Pinpoint the cell where the given text exists, returning its (X, Y) midpoint coordinate. 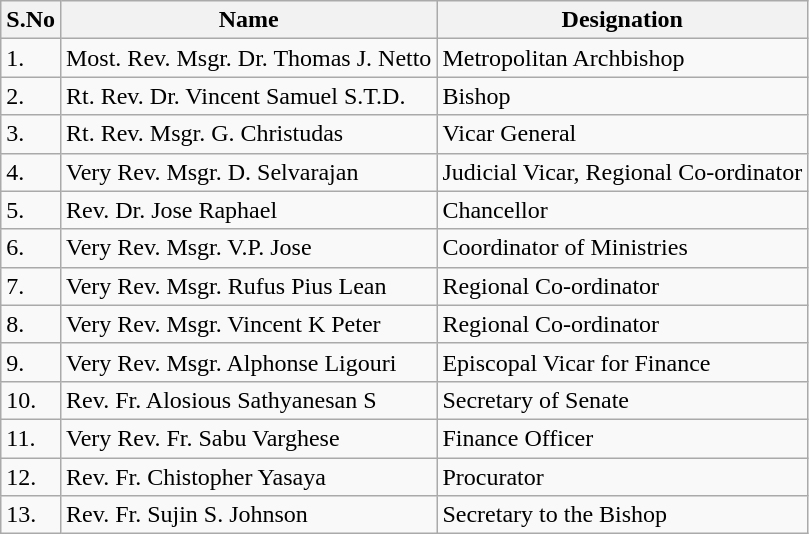
Chancellor (622, 210)
S.No (31, 20)
Rev. Fr. Chistopher Yasaya (248, 477)
Very Rev. Msgr. D. Selvarajan (248, 172)
Coordinator of Ministries (622, 248)
6. (31, 248)
Very Rev. Msgr. Rufus Pius Lean (248, 286)
Judicial Vicar, Regional Co-ordinator (622, 172)
1. (31, 58)
Very Rev. Msgr. Vincent K Peter (248, 324)
2. (31, 96)
12. (31, 477)
Episcopal Vicar for Finance (622, 362)
Rev. Dr. Jose Raphael (248, 210)
Designation (622, 20)
Secretary of Senate (622, 400)
Rev. Fr. Alosious Sathyanesan S (248, 400)
11. (31, 438)
7. (31, 286)
4. (31, 172)
13. (31, 515)
5. (31, 210)
Rt. Rev. Msgr. G. Christudas (248, 134)
8. (31, 324)
Secretary to the Bishop (622, 515)
Finance Officer (622, 438)
9. (31, 362)
Rev. Fr. Sujin S. Johnson (248, 515)
Metropolitan Archbishop (622, 58)
Very Rev. Msgr. Alphonse Ligouri (248, 362)
Procurator (622, 477)
3. (31, 134)
Bishop (622, 96)
Rt. Rev. Dr. Vincent Samuel S.T.D. (248, 96)
Very Rev. Fr. Sabu Varghese (248, 438)
Vicar General (622, 134)
Most. Rev. Msgr. Dr. Thomas J. Netto (248, 58)
Very Rev. Msgr. V.P. Jose (248, 248)
10. (31, 400)
Name (248, 20)
